From the cell containing the given text, extract its center point as [X, Y] coordinate. 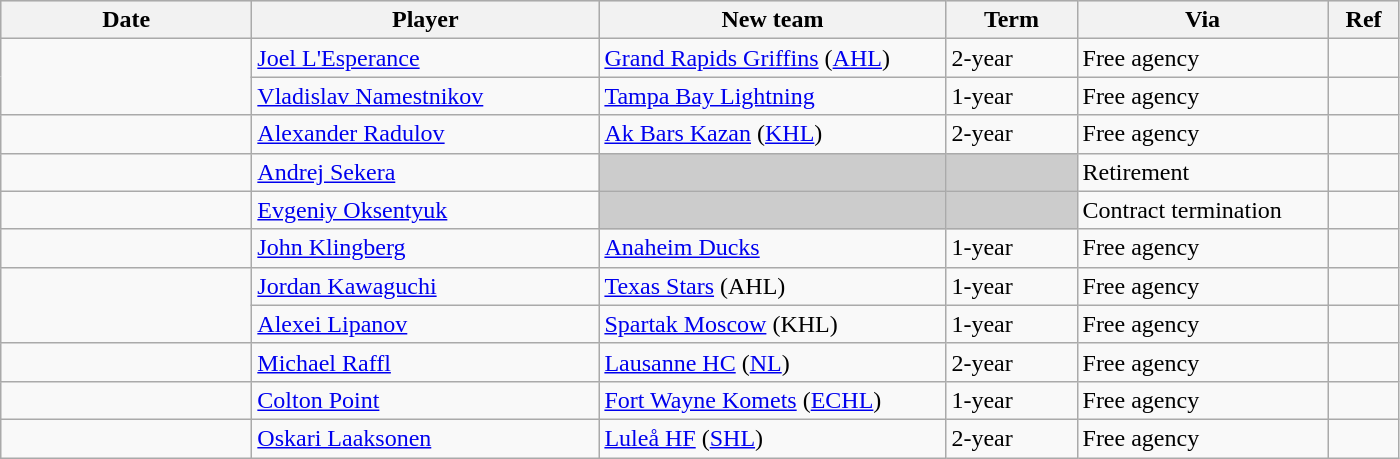
Luleå HF (SHL) [772, 438]
Oskari Laaksonen [426, 438]
Lausanne HC (NL) [772, 362]
John Klingberg [426, 248]
New team [772, 20]
Spartak Moscow (KHL) [772, 324]
Retirement [1202, 172]
Player [426, 20]
Grand Rapids Griffins (AHL) [772, 58]
Andrej Sekera [426, 172]
Ak Bars Kazan (KHL) [772, 134]
Alexei Lipanov [426, 324]
Fort Wayne Komets (ECHL) [772, 400]
Contract termination [1202, 210]
Alexander Radulov [426, 134]
Tampa Bay Lightning [772, 96]
Via [1202, 20]
Joel L'Esperance [426, 58]
Term [1012, 20]
Ref [1364, 20]
Jordan Kawaguchi [426, 286]
Texas Stars (AHL) [772, 286]
Evgeniy Oksentyuk [426, 210]
Anaheim Ducks [772, 248]
Vladislav Namestnikov [426, 96]
Colton Point [426, 400]
Date [126, 20]
Michael Raffl [426, 362]
